Provide the (X, Y) coordinate of the cell's center where the given text is located.  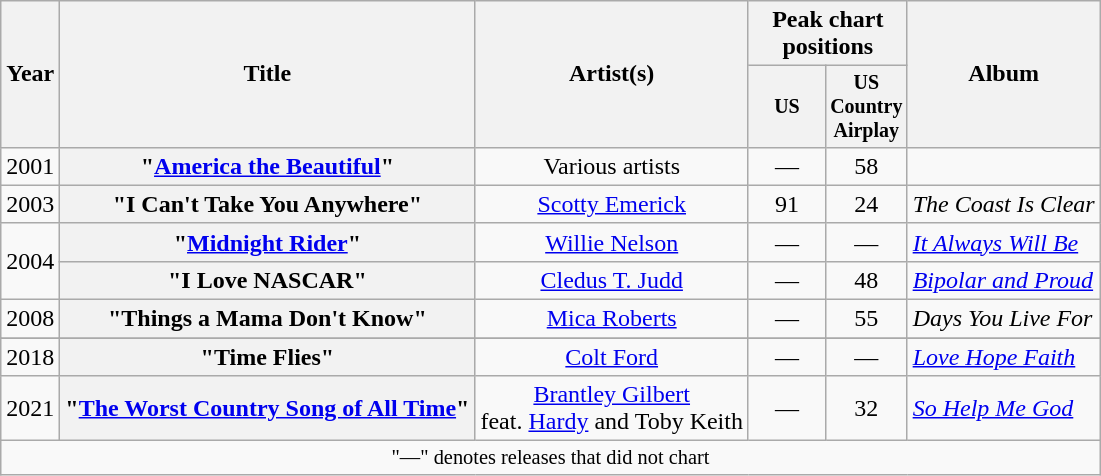
2008 (30, 319)
2001 (30, 166)
It Always Will Be (1004, 242)
48 (866, 280)
2018 (30, 357)
US Country Airplay (866, 106)
"—" denotes releases that did not chart (550, 458)
58 (866, 166)
"I Can't Take You Anywhere" (268, 204)
"The Worst Country Song of All Time" (268, 408)
Various artists (612, 166)
Willie Nelson (612, 242)
Brantley Gilbertfeat. Hardy and Toby Keith (612, 408)
2004 (30, 261)
"America the Beautiful" (268, 166)
Bipolar and Proud (1004, 280)
US (786, 106)
"Time Flies" (268, 357)
The Coast Is Clear (1004, 204)
Scotty Emerick (612, 204)
2021 (30, 408)
Colt Ford (612, 357)
"I Love NASCAR" (268, 280)
Album (1004, 74)
Title (268, 74)
So Help Me God (1004, 408)
2003 (30, 204)
Cledus T. Judd (612, 280)
"Things a Mama Don't Know" (268, 319)
Peak chartpositions (828, 34)
55 (866, 319)
"Midnight Rider" (268, 242)
Days You Live For (1004, 319)
32 (866, 408)
Mica Roberts (612, 319)
Love Hope Faith (1004, 357)
91 (786, 204)
24 (866, 204)
Year (30, 74)
Artist(s) (612, 74)
